Pinpoint the cell where the given text exists, returning its [X, Y] midpoint coordinate. 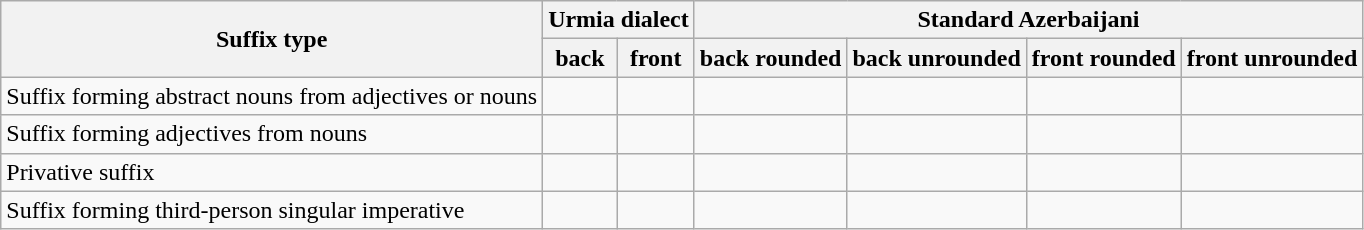
Suffix forming abstract nouns from adjectives or nouns [272, 96]
front unrounded [1272, 58]
Suffix forming adjectives from nouns [272, 134]
Privative suffix [272, 172]
back [580, 58]
Standard Azerbaijani [1028, 20]
Urmia dialect [619, 20]
back rounded [770, 58]
Suffix forming third-person singular imperative [272, 210]
front rounded [1104, 58]
front [656, 58]
Suffix type [272, 39]
back unrounded [936, 58]
